Search for the cell housing the specified text and yield its [X, Y] center coordinate. 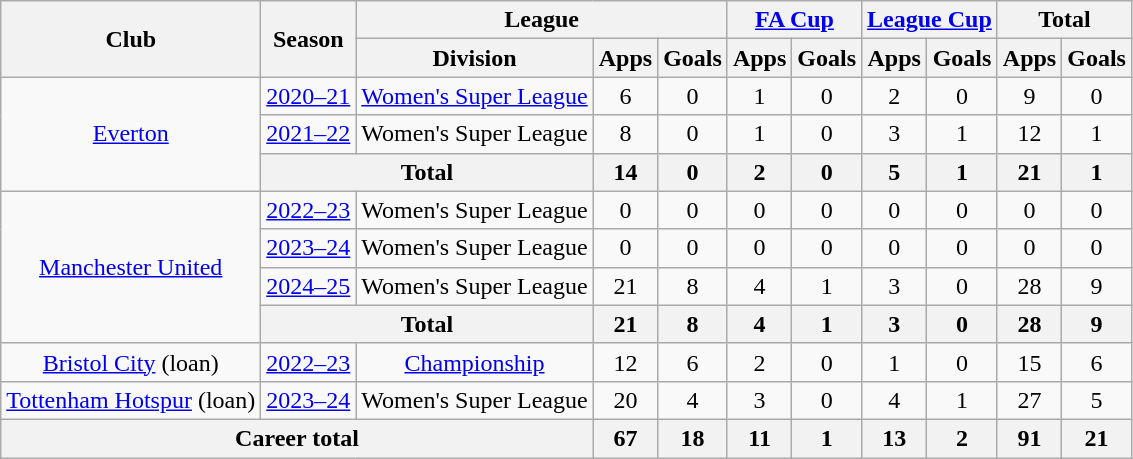
Club [131, 39]
Championship [474, 362]
20 [625, 400]
Career total [297, 438]
91 [1029, 438]
Division [474, 58]
11 [759, 438]
FA Cup [794, 20]
Manchester United [131, 267]
15 [1029, 362]
13 [894, 438]
Bristol City (loan) [131, 362]
14 [625, 172]
League Cup [930, 20]
League [542, 20]
2024–25 [308, 286]
18 [693, 438]
2020–21 [308, 96]
67 [625, 438]
Tottenham Hotspur (loan) [131, 400]
2021–22 [308, 134]
27 [1029, 400]
Everton [131, 134]
Season [308, 39]
